Pinpoint the cell where the given text exists, returning its [X, Y] midpoint coordinate. 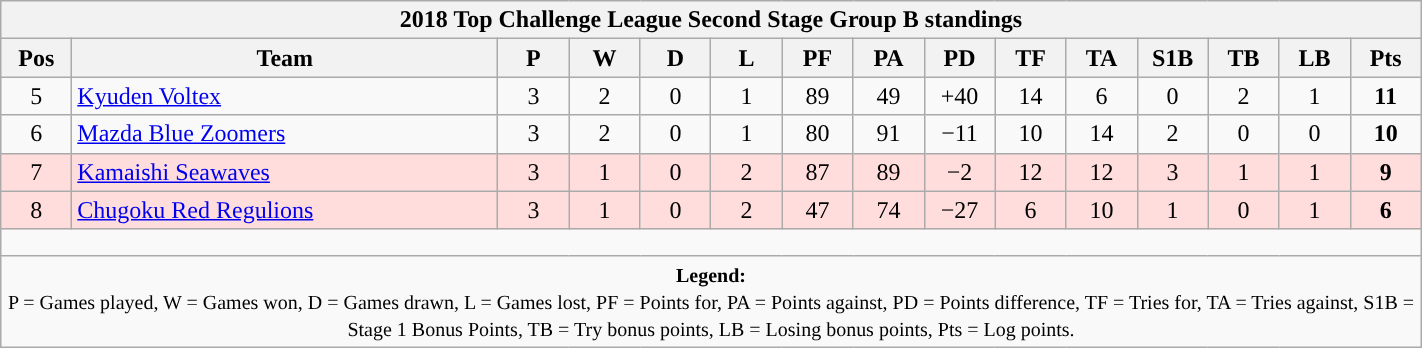
8 [36, 210]
PF [818, 58]
TF [1030, 58]
80 [818, 134]
LB [1314, 58]
91 [888, 134]
−2 [960, 172]
Team [285, 58]
Kyuden Voltex [285, 96]
−27 [960, 210]
49 [888, 96]
74 [888, 210]
47 [818, 210]
7 [36, 172]
Kamaishi Seawaves [285, 172]
W [604, 58]
−11 [960, 134]
87 [818, 172]
9 [1386, 172]
11 [1386, 96]
PD [960, 58]
Mazda Blue Zoomers [285, 134]
PA [888, 58]
L [746, 58]
5 [36, 96]
D [676, 58]
S1B [1172, 58]
TA [1102, 58]
P [534, 58]
TB [1244, 58]
+40 [960, 96]
Chugoku Red Regulions [285, 210]
Pos [36, 58]
2018 Top Challenge League Second Stage Group B standings [711, 20]
Pts [1386, 58]
